Return the [x, y] coordinate for the center point of the cell that contains the specified text.  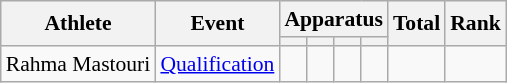
Apparatus [333, 19]
Rahma Mastouri [78, 64]
Total [416, 24]
Rank [476, 24]
Athlete [78, 24]
Qualification [217, 64]
Event [217, 24]
